From the cell containing the given text, extract its center point as (X, Y) coordinate. 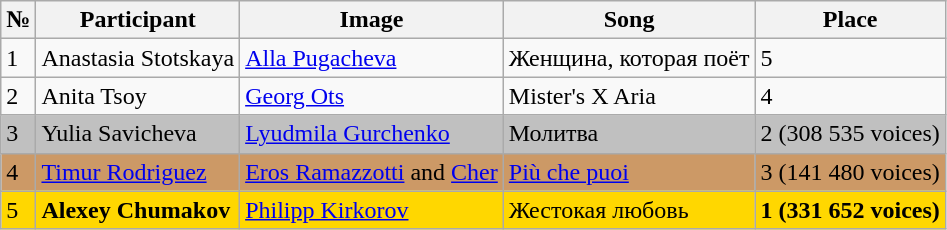
Alla Pugacheva (372, 58)
2 (18, 96)
Lyudmila Gurchenko (372, 134)
Молитва (629, 134)
1 (331 652 voices) (850, 210)
Più che puoi (629, 172)
Image (372, 20)
Timur Rodriguez (138, 172)
Anita Tsoy (138, 96)
Participant (138, 20)
№ (18, 20)
Song (629, 20)
Женщина, которая поёт (629, 58)
Жестокая любовь (629, 210)
Philipp Kirkorov (372, 210)
Eros Ramazzotti and Cher (372, 172)
3 (18, 134)
3 (141 480 voices) (850, 172)
Alexey Chumakov (138, 210)
Mister's X Aria (629, 96)
1 (18, 58)
Place (850, 20)
Anastasia Stotskaya (138, 58)
Georg Ots (372, 96)
Yulia Savicheva (138, 134)
2 (308 535 voices) (850, 134)
